Identify which cell holds the provided text, then report its (x, y) central coordinate. 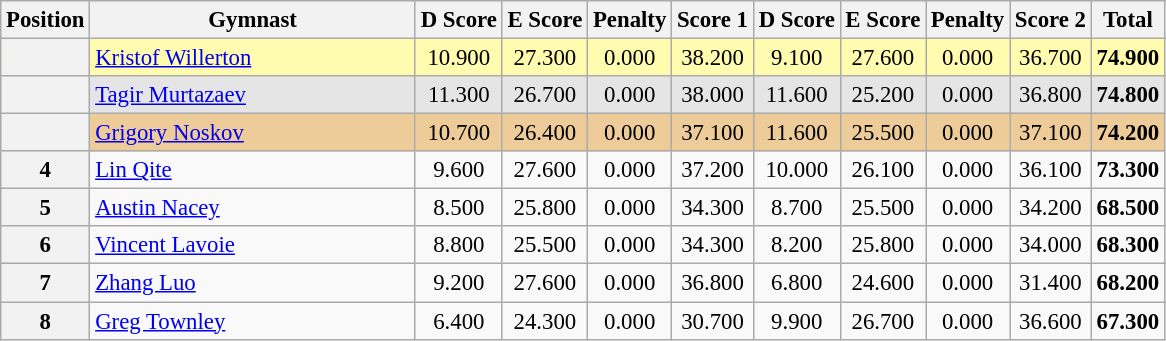
37.200 (713, 170)
Position (46, 20)
Score 2 (1051, 20)
11.300 (458, 95)
Total (1128, 20)
31.400 (1051, 283)
Lin Qite (253, 170)
34.000 (1051, 245)
25.200 (882, 95)
Grigory Noskov (253, 133)
Tagir Murtazaev (253, 95)
38.200 (713, 58)
24.600 (882, 283)
74.900 (1128, 58)
34.200 (1051, 208)
10.700 (458, 133)
27.300 (544, 58)
Greg Townley (253, 321)
8.200 (796, 245)
8 (46, 321)
Kristof Willerton (253, 58)
68.200 (1128, 283)
6.400 (458, 321)
5 (46, 208)
36.100 (1051, 170)
68.500 (1128, 208)
36.700 (1051, 58)
24.300 (544, 321)
9.600 (458, 170)
6.800 (796, 283)
26.100 (882, 170)
9.900 (796, 321)
36.600 (1051, 321)
9.100 (796, 58)
74.200 (1128, 133)
Zhang Luo (253, 283)
67.300 (1128, 321)
Gymnast (253, 20)
4 (46, 170)
38.000 (713, 95)
68.300 (1128, 245)
10.900 (458, 58)
7 (46, 283)
8.800 (458, 245)
30.700 (713, 321)
73.300 (1128, 170)
8.500 (458, 208)
Score 1 (713, 20)
10.000 (796, 170)
26.400 (544, 133)
9.200 (458, 283)
8.700 (796, 208)
74.800 (1128, 95)
Vincent Lavoie (253, 245)
6 (46, 245)
Austin Nacey (253, 208)
